Extract the [x, y] coordinate from the center of the cell holding the provided text.  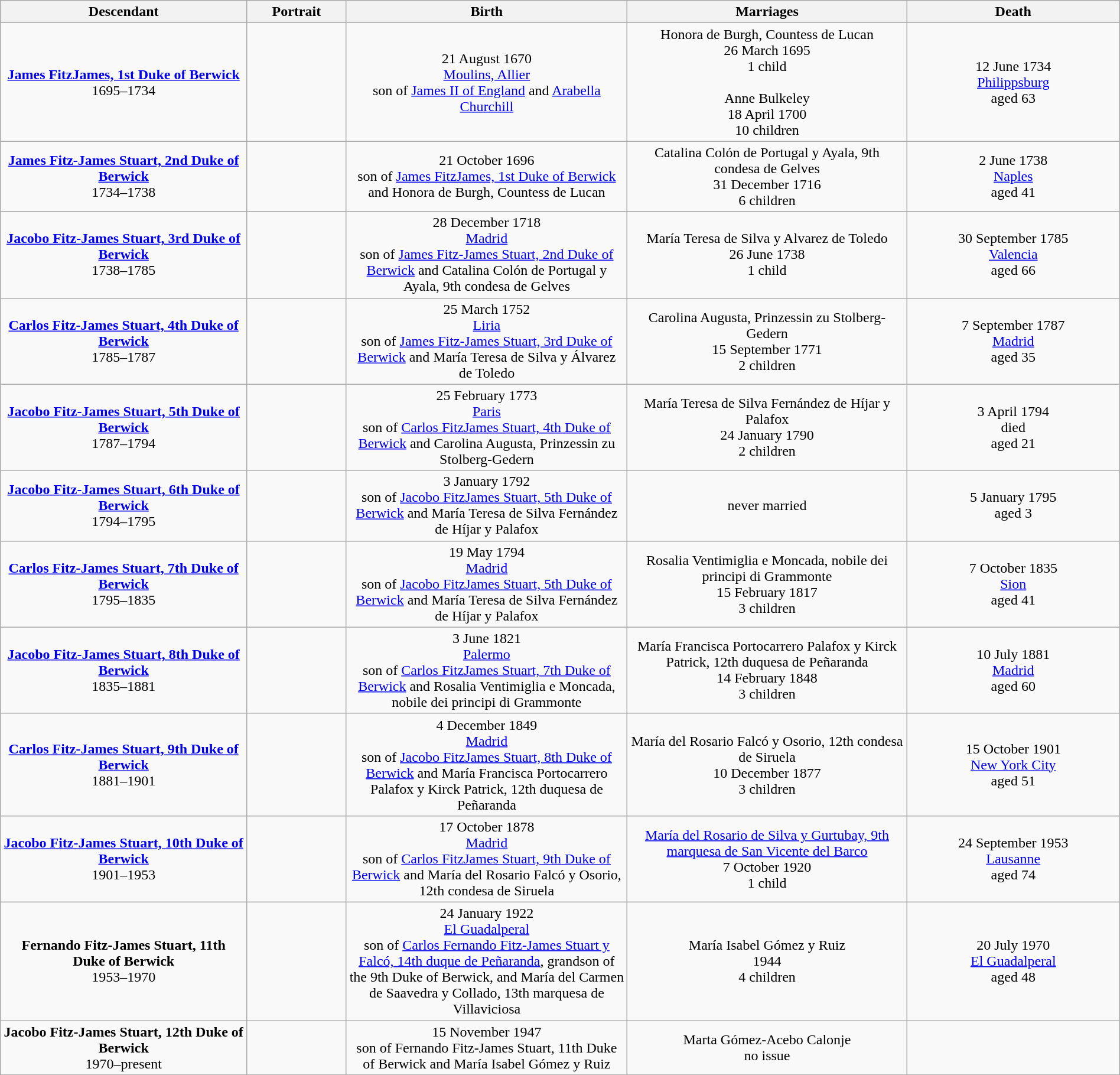
Descendant [124, 12]
15 November 1947son of Fernando Fitz-James Stuart, 11th Duke of Berwick and María Isabel Gómez y Ruiz [487, 1047]
Honora de Burgh, Countess de Lucan26 March 16951 childAnne Bulkeley18 April 170010 children [767, 82]
Jacobo Fitz-James Stuart, 5th Duke of Berwick1787–1794 [124, 427]
James Fitz-James Stuart, 2nd Duke of Berwick1734–1738 [124, 176]
21 August 1670Moulins, Allierson of James II of England and Arabella Churchill [487, 82]
Catalina Colón de Portugal y Ayala, 9th condesa de Gelves31 December 17166 children [767, 176]
3 April 1794diedaged 21 [1013, 427]
Carolina Augusta, Prinzessin zu Stolberg-Gedern15 September 17712 children [767, 341]
7 September 1787Madridaged 35 [1013, 341]
15 October 1901New York Cityaged 51 [1013, 765]
3 June 1821Palermoson of Carlos FitzJames Stuart, 7th Duke of Berwick and Rosalia Ventimiglia e Moncada, nobile dei principi di Grammonte [487, 670]
Rosalia Ventimiglia e Moncada, nobile dei principi di Grammonte 15 February 18173 children [767, 584]
5 January 1795aged 3 [1013, 506]
2 June 1738Naplesaged 41 [1013, 176]
Jacobo Fitz-James Stuart, 6th Duke of Berwick1794–1795 [124, 506]
María Isabel Gómez y Ruiz 19444 children [767, 961]
10 July 1881Madridaged 60 [1013, 670]
28 December 1718Madridson of James Fitz-James Stuart, 2nd Duke of Berwick and Catalina Colón de Portugal y Ayala, 9th condesa de Gelves [487, 255]
Marta Gómez-Acebo Calonje no issue [767, 1047]
30 September 1785Valenciaaged 66 [1013, 255]
Carlos Fitz-James Stuart, 7th Duke of Berwick1795–1835 [124, 584]
12 June 1734Philippsburgaged 63 [1013, 82]
25 February 1773Parisson of Carlos FitzJames Stuart, 4th Duke of Berwick and Carolina Augusta, Prinzessin zu Stolberg-Gedern [487, 427]
never married [767, 506]
Carlos Fitz-James Stuart, 4th Duke of Berwick1785–1787 [124, 341]
Birth [487, 12]
Jacobo Fitz-James Stuart, 8th Duke of Berwick1835–1881 [124, 670]
María Francisca Portocarrero Palafox y Kirck Patrick, 12th duquesa de Peñaranda14 February 18483 children [767, 670]
Jacobo Fitz-James Stuart, 3rd Duke of Berwick1738–1785 [124, 255]
María Teresa de Silva y Alvarez de Toledo26 June 17381 child [767, 255]
24 September 1953Lausanneaged 74 [1013, 859]
25 March 1752Liriason of James Fitz-James Stuart, 3rd Duke of Berwick and María Teresa de Silva y Álvarez de Toledo [487, 341]
Death [1013, 12]
María del Rosario de Silva y Gurtubay, 9th marquesa de San Vicente del Barco7 October 1920 1 child [767, 859]
Jacobo Fitz-James Stuart, 10th Duke of Berwick1901–1953 [124, 859]
Fernando Fitz-James Stuart, 11th Duke of Berwick1953–1970 [124, 961]
María del Rosario Falcó y Osorio, 12th condesa de Siruela10 December 18773 children [767, 765]
3 January 1792son of Jacobo FitzJames Stuart, 5th Duke of Berwick and María Teresa de Silva Fernández de Híjar y Palafox [487, 506]
Carlos Fitz-James Stuart, 9th Duke of Berwick1881–1901 [124, 765]
James FitzJames, 1st Duke of Berwick1695–1734 [124, 82]
Jacobo Fitz-James Stuart, 12th Duke of Berwick1970–present [124, 1047]
7 October 1835Sionaged 41 [1013, 584]
Marriages [767, 12]
17 October 1878Madridson of Carlos FitzJames Stuart, 9th Duke of Berwick and María del Rosario Falcó y Osorio, 12th condesa de Siruela [487, 859]
Portrait [297, 12]
20 July 1970El Guadalperalaged 48 [1013, 961]
19 May 1794Madridson of Jacobo FitzJames Stuart, 5th Duke of Berwick and María Teresa de Silva Fernández de Híjar y Palafox [487, 584]
21 October 1696son of James FitzJames, 1st Duke of Berwick and Honora de Burgh, Countess de Lucan [487, 176]
María Teresa de Silva Fernández de Híjar y Palafox24 January 17902 children [767, 427]
